Search for the cell housing the specified text and yield its (x, y) center coordinate. 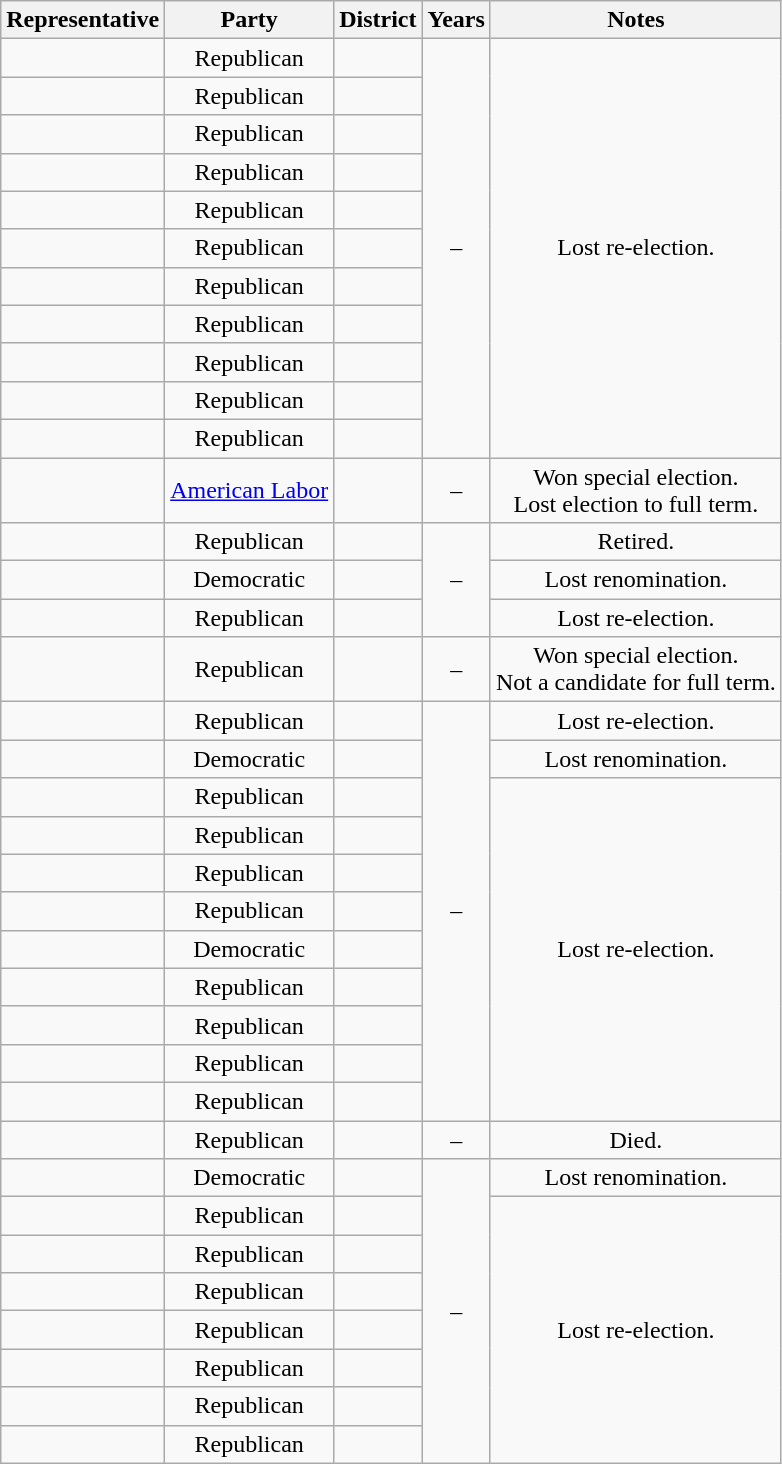
American Labor (250, 490)
Notes (636, 20)
Years (456, 20)
District (378, 20)
Party (250, 20)
Died. (636, 1139)
Representative (83, 20)
Won special election.Not a candidate for full term. (636, 670)
Won special election.Lost election to full term. (636, 490)
Retired. (636, 542)
